Pinpoint the cell where the given text exists, returning its (X, Y) midpoint coordinate. 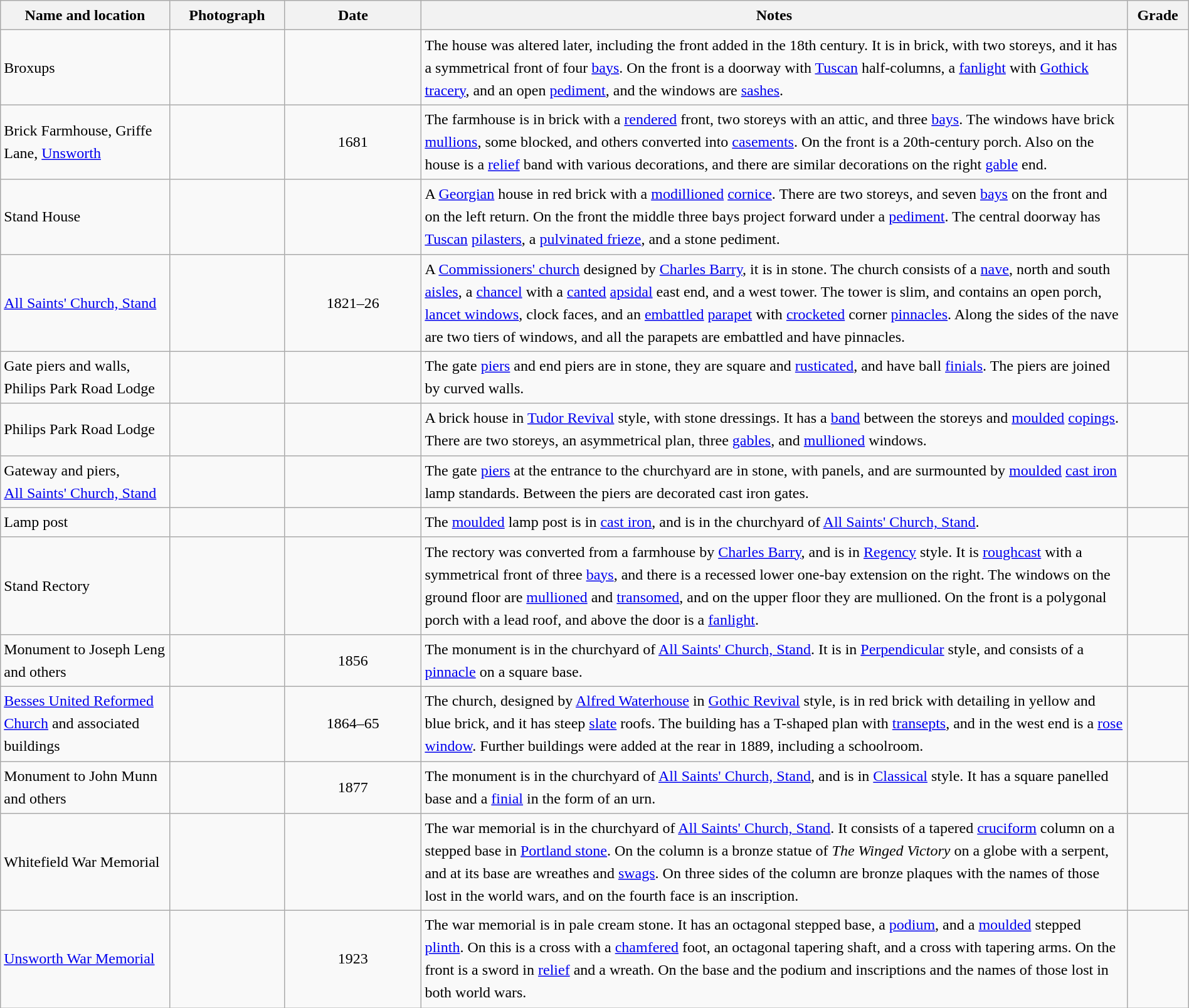
1681 (353, 142)
Gateway and piers,All Saints' Church, Stand (85, 482)
The monument is in the churchyard of All Saints' Church, Stand. It is in Perpendicular style, and consists of a pinnacle on a square base. (774, 660)
Lamp post (85, 522)
Stand House (85, 217)
1923 (353, 960)
Date (353, 15)
Notes (774, 15)
1821–26 (353, 302)
Monument to John Munn and others (85, 788)
Name and location (85, 15)
The gate piers and end piers are in stone, they are square and rusticated, and have ball finials. The piers are joined by curved walls. (774, 378)
Whitefield War Memorial (85, 862)
All Saints' Church, Stand (85, 302)
Gate piers and walls,Philips Park Road Lodge (85, 378)
Monument to Joseph Leng and others (85, 660)
1864–65 (353, 724)
Grade (1158, 15)
Broxups (85, 68)
Brick Farmhouse, Griffe Lane, Unsworth (85, 142)
1856 (353, 660)
Philips Park Road Lodge (85, 429)
Unsworth War Memorial (85, 960)
Besses United Reformed Church and associated buildings (85, 724)
The moulded lamp post is in cast iron, and is in the churchyard of All Saints' Church, Stand. (774, 522)
1877 (353, 788)
Photograph (227, 15)
Stand Rectory (85, 586)
